Scan for the cell matching the given text and deliver its (x, y) coordinate at center. 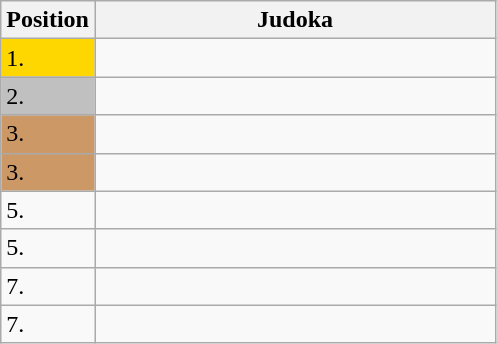
Position (48, 20)
Judoka (294, 20)
1. (48, 58)
2. (48, 96)
